Identify which cell holds the provided text, then report its [X, Y] central coordinate. 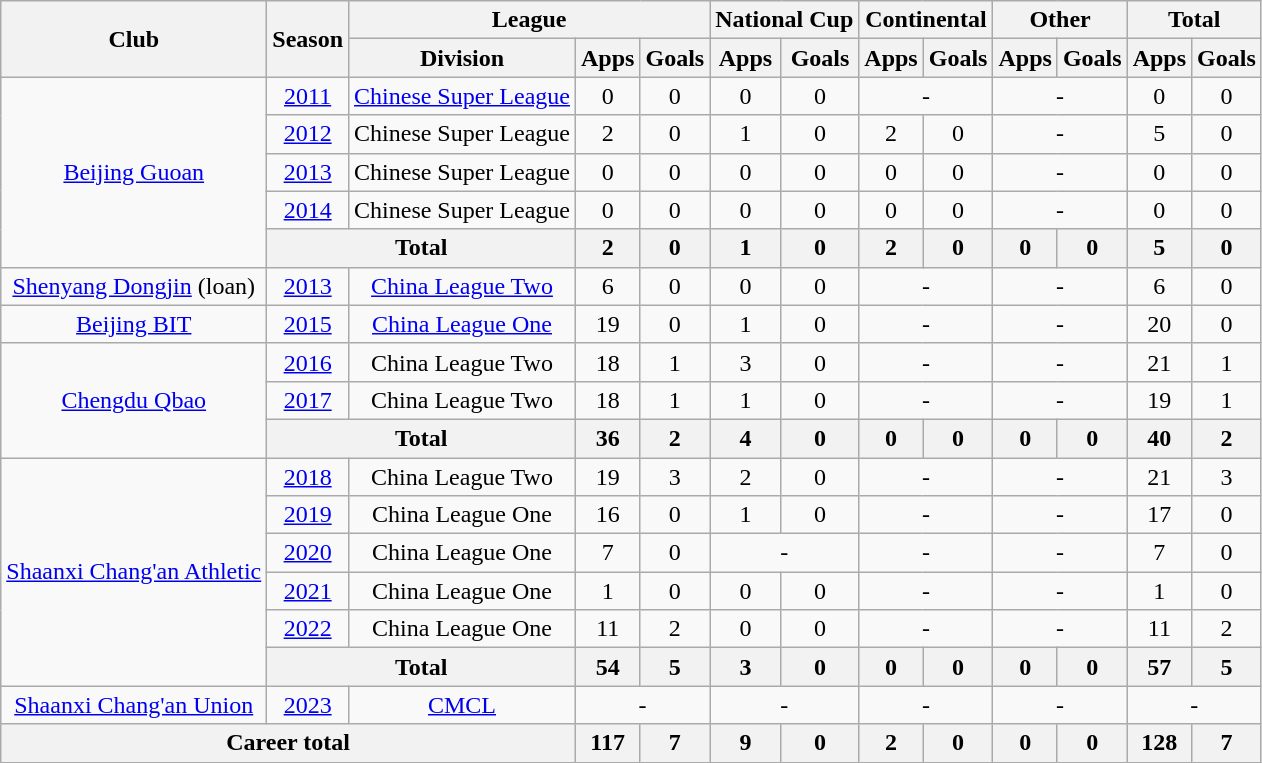
2016 [308, 362]
2011 [308, 96]
2017 [308, 400]
Division [462, 58]
2023 [308, 705]
Chengdu Qbao [134, 400]
League [530, 20]
Club [134, 39]
Shaanxi Chang'an Athletic [134, 572]
16 [608, 515]
2022 [308, 629]
Shaanxi Chang'an Union [134, 705]
National Cup [784, 20]
Season [308, 39]
36 [608, 438]
40 [1159, 438]
2014 [308, 210]
Other [1060, 20]
Beijing Guoan [134, 172]
2019 [308, 515]
CMCL [462, 705]
128 [1159, 743]
2021 [308, 591]
20 [1159, 324]
Shenyang Dongjin (loan) [134, 286]
2020 [308, 553]
Beijing BIT [134, 324]
2015 [308, 324]
Continental [926, 20]
117 [608, 743]
2012 [308, 134]
4 [746, 438]
9 [746, 743]
Career total [288, 743]
57 [1159, 667]
54 [608, 667]
17 [1159, 515]
2018 [308, 477]
